For the text-containing cell, return its midpoint in [X, Y] coordinate format. 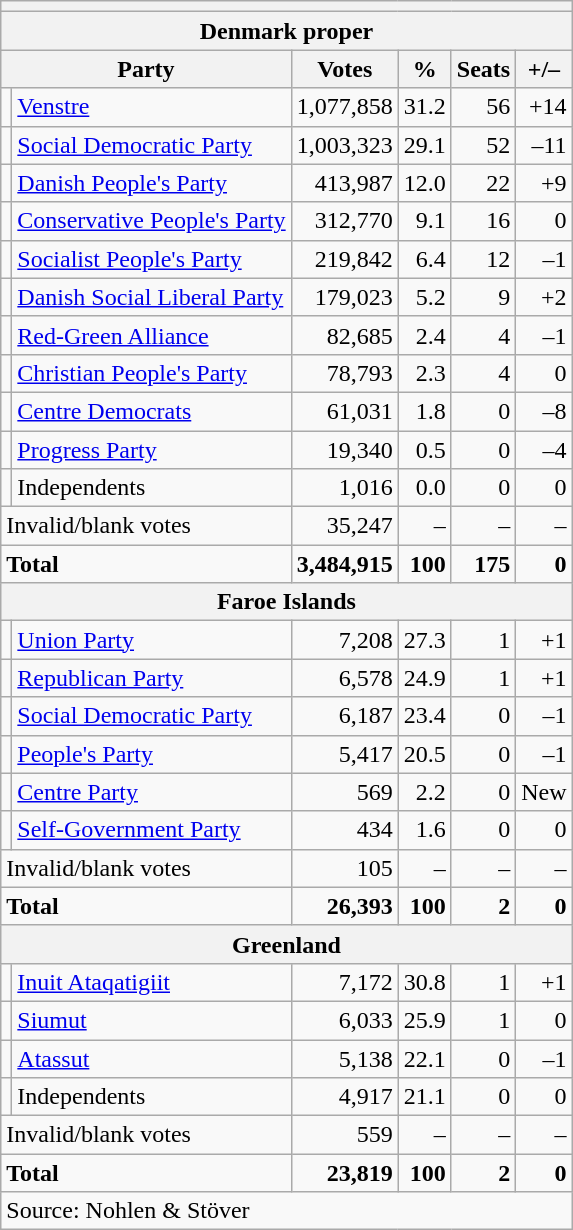
% [424, 69]
Venstre [152, 107]
413,987 [344, 183]
105 [344, 868]
2.4 [424, 335]
179,023 [344, 297]
1,003,323 [344, 145]
20.5 [424, 754]
+2 [544, 297]
1,016 [344, 488]
23.4 [424, 716]
78,793 [344, 373]
7,172 [344, 982]
12.0 [424, 183]
312,770 [344, 221]
82,685 [344, 335]
–8 [544, 411]
+/– [544, 69]
Votes [344, 69]
6,578 [344, 678]
6,187 [344, 716]
56 [483, 107]
4,917 [344, 1097]
2.2 [424, 792]
29.1 [424, 145]
0.0 [424, 488]
434 [344, 830]
9.1 [424, 221]
6,033 [344, 1020]
22.1 [424, 1059]
12 [483, 259]
Christian People's Party [152, 373]
16 [483, 221]
21.1 [424, 1097]
Danish Social Liberal Party [152, 297]
31.2 [424, 107]
Centre Party [152, 792]
35,247 [344, 526]
2.3 [424, 373]
Inuit Ataqatigiit [152, 982]
30.8 [424, 982]
27.3 [424, 640]
Socialist People's Party [152, 259]
New [544, 792]
26,393 [344, 906]
24.9 [424, 678]
Siumut [152, 1020]
–4 [544, 449]
219,842 [344, 259]
Faroe Islands [286, 602]
Progress Party [152, 449]
569 [344, 792]
–11 [544, 145]
5,417 [344, 754]
Centre Democrats [152, 411]
People's Party [152, 754]
22 [483, 183]
175 [483, 564]
9 [483, 297]
5.2 [424, 297]
559 [344, 1135]
Greenland [286, 944]
7,208 [344, 640]
Danish People's Party [152, 183]
Source: Nohlen & Stöver [286, 1211]
25.9 [424, 1020]
1,077,858 [344, 107]
Party [146, 69]
Self-Government Party [152, 830]
Atassut [152, 1059]
0.5 [424, 449]
61,031 [344, 411]
3,484,915 [344, 564]
Red-Green Alliance [152, 335]
52 [483, 145]
1.8 [424, 411]
23,819 [344, 1173]
+9 [544, 183]
5,138 [344, 1059]
Union Party [152, 640]
Conservative People's Party [152, 221]
19,340 [344, 449]
Seats [483, 69]
Denmark proper [286, 31]
Republican Party [152, 678]
6.4 [424, 259]
+14 [544, 107]
1.6 [424, 830]
